Return the (X, Y) coordinate for the center point of the cell that contains the specified text.  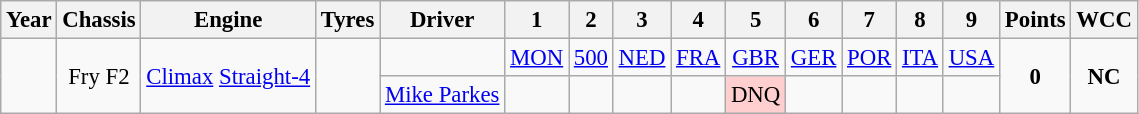
Fry F2 (99, 76)
Climax Straight-4 (228, 76)
MON (537, 58)
7 (870, 20)
0 (1036, 76)
ITA (920, 58)
POR (870, 58)
GBR (756, 58)
Mike Parkes (442, 95)
Tyres (347, 20)
4 (698, 20)
Driver (442, 20)
Engine (228, 20)
3 (642, 20)
Year (29, 20)
2 (590, 20)
6 (814, 20)
1 (537, 20)
8 (920, 20)
9 (971, 20)
USA (971, 58)
FRA (698, 58)
Chassis (99, 20)
5 (756, 20)
Points (1036, 20)
NC (1104, 76)
DNQ (756, 95)
NED (642, 58)
WCC (1104, 20)
GER (814, 58)
500 (590, 58)
